Search for the cell housing the specified text and yield its (X, Y) center coordinate. 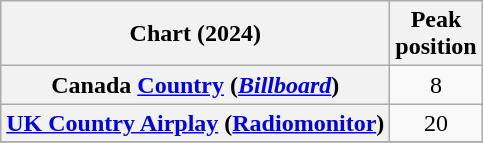
8 (436, 85)
UK Country Airplay (Radiomonitor) (196, 123)
Canada Country (Billboard) (196, 85)
Chart (2024) (196, 34)
Peakposition (436, 34)
20 (436, 123)
